Provide the [X, Y] coordinate of the cell's center where the given text is located.  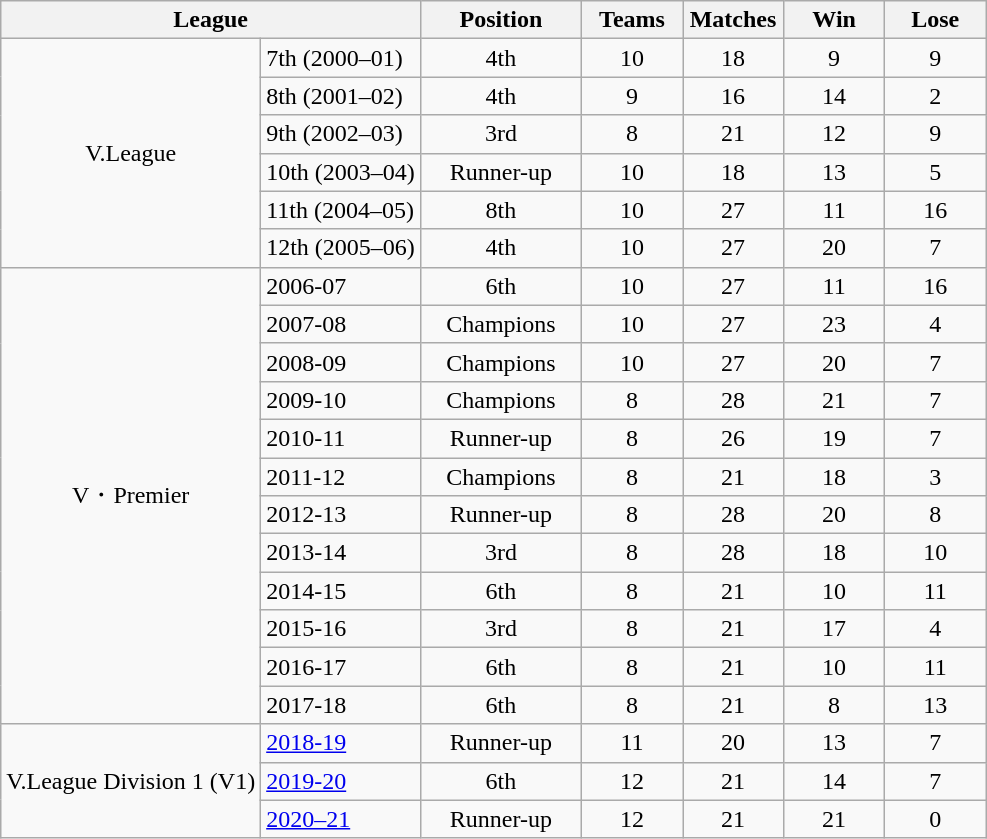
17 [834, 629]
7th (2000–01) [341, 58]
10th (2003–04) [341, 172]
Teams [632, 20]
2015-16 [341, 629]
2006-07 [341, 286]
Lose [936, 20]
V.League [131, 153]
0 [936, 819]
23 [834, 324]
League [211, 20]
Win [834, 20]
2008-09 [341, 362]
19 [834, 438]
2007-08 [341, 324]
V.League Division 1 (V1) [131, 781]
2019-20 [341, 781]
Matches [734, 20]
2014-15 [341, 591]
2012-13 [341, 515]
2016-17 [341, 667]
26 [734, 438]
11th (2004–05) [341, 210]
2017-18 [341, 705]
2011-12 [341, 477]
2010-11 [341, 438]
Position [500, 20]
2020–21 [341, 819]
2 [936, 96]
8th [500, 210]
9th (2002–03) [341, 134]
2009-10 [341, 400]
5 [936, 172]
12th (2005–06) [341, 248]
2013-14 [341, 553]
V・Premier [131, 496]
3 [936, 477]
8th (2001–02) [341, 96]
2018-19 [341, 743]
